Capture the cell that displays the provided text and extract its [X, Y] central coordinate. 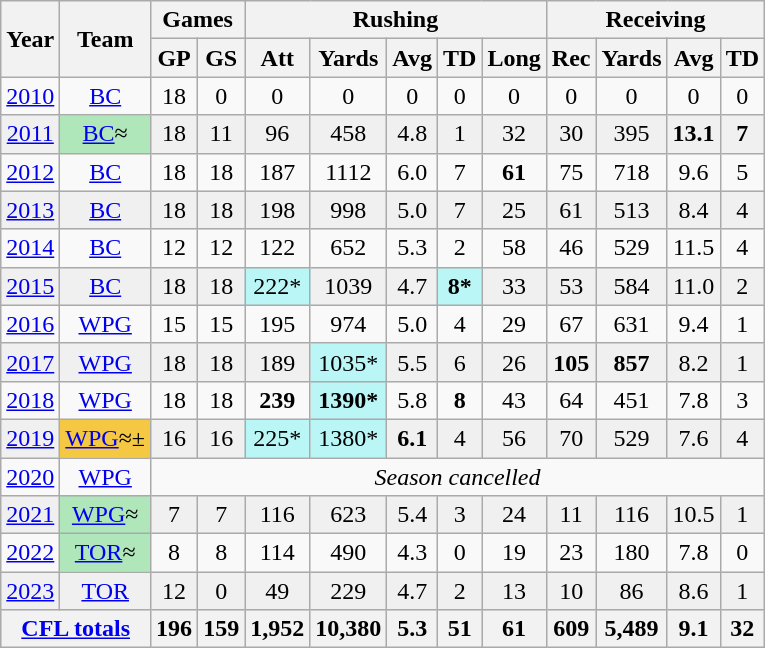
974 [348, 324]
2020 [30, 477]
51 [459, 629]
458 [348, 134]
86 [632, 591]
8* [459, 286]
225* [278, 438]
2016 [30, 324]
6.0 [412, 172]
513 [632, 210]
229 [348, 591]
2023 [30, 591]
2019 [30, 438]
198 [278, 210]
2021 [30, 515]
33 [514, 286]
395 [632, 134]
114 [278, 553]
Rec [571, 58]
2010 [30, 96]
8.2 [694, 362]
159 [222, 629]
8.6 [694, 591]
2017 [30, 362]
26 [514, 362]
11.0 [694, 286]
Long [514, 58]
857 [632, 362]
1,952 [278, 629]
13.1 [694, 134]
GP [174, 58]
64 [571, 400]
195 [278, 324]
187 [278, 172]
CFL totals [76, 629]
222* [278, 286]
5 [742, 172]
25 [514, 210]
6.1 [412, 438]
53 [571, 286]
75 [571, 172]
652 [348, 248]
WPG≈ [106, 515]
5.5 [412, 362]
1112 [348, 172]
67 [571, 324]
Rushing [396, 20]
43 [514, 400]
718 [632, 172]
29 [514, 324]
30 [571, 134]
2014 [30, 248]
623 [348, 515]
1039 [348, 286]
180 [632, 553]
49 [278, 591]
Games [198, 20]
BC≈ [106, 134]
46 [571, 248]
23 [571, 553]
2012 [30, 172]
1380* [348, 438]
56 [514, 438]
7.6 [694, 438]
58 [514, 248]
490 [348, 553]
96 [278, 134]
609 [571, 629]
10.5 [694, 515]
451 [632, 400]
2013 [30, 210]
10,380 [348, 629]
2015 [30, 286]
2011 [30, 134]
2018 [30, 400]
584 [632, 286]
11.5 [694, 248]
5.8 [412, 400]
2022 [30, 553]
4.8 [412, 134]
122 [278, 248]
TOR [106, 591]
TOR≈ [106, 553]
5,489 [632, 629]
70 [571, 438]
Year [30, 39]
WPG≈± [106, 438]
6 [459, 362]
Team [106, 39]
8.4 [694, 210]
239 [278, 400]
10 [571, 591]
19 [514, 553]
Season cancelled [458, 477]
631 [632, 324]
9.4 [694, 324]
24 [514, 515]
1035* [348, 362]
9.1 [694, 629]
1390* [348, 400]
4.3 [412, 553]
189 [278, 362]
9.6 [694, 172]
5.4 [412, 515]
105 [571, 362]
Receiving [655, 20]
Att [278, 58]
GS [222, 58]
13 [514, 591]
998 [348, 210]
196 [174, 629]
